Scan for the cell matching the given text and deliver its [x, y] coordinate at center. 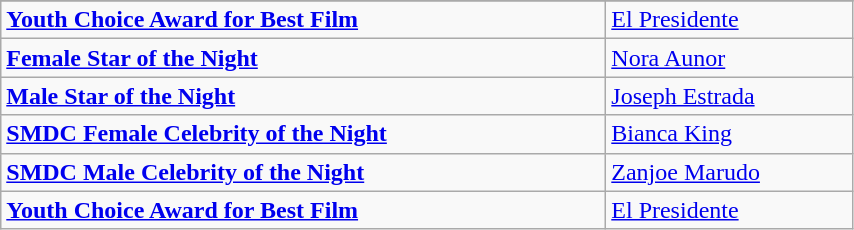
Zanjoe Marudo [730, 172]
SMDC Male Celebrity of the Night [304, 172]
Nora Aunor [730, 58]
SMDC Female Celebrity of the Night [304, 134]
Female Star of the Night [304, 58]
Joseph Estrada [730, 96]
Male Star of the Night [304, 96]
Bianca King [730, 134]
